For the text-containing cell, return its midpoint in (x, y) coordinate format. 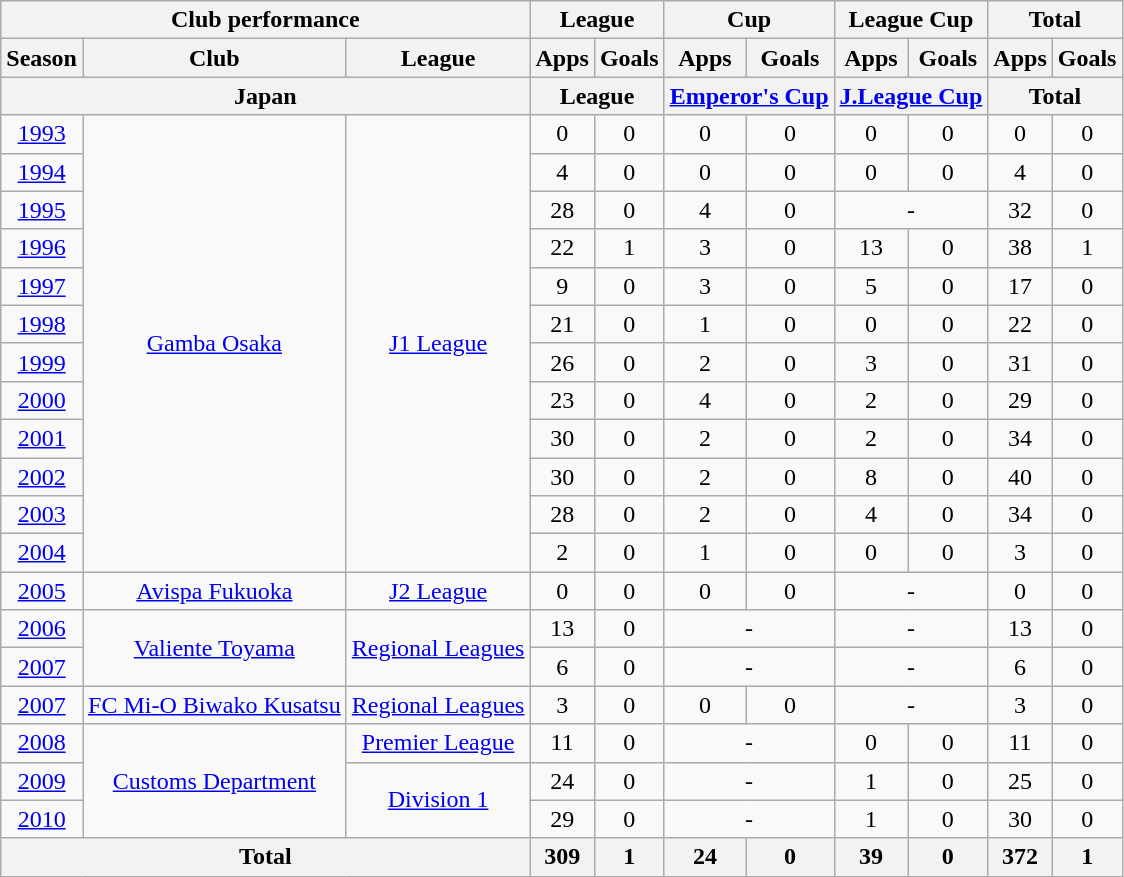
Premier League (438, 743)
Season (42, 58)
J.League Cup (911, 96)
2006 (42, 629)
1996 (42, 248)
J2 League (438, 591)
309 (562, 857)
25 (1020, 781)
372 (1020, 857)
Valiente Toyama (214, 648)
FC Mi-O Biwako Kusatsu (214, 705)
1999 (42, 362)
17 (1020, 286)
1995 (42, 210)
2000 (42, 400)
9 (562, 286)
1993 (42, 134)
26 (562, 362)
38 (1020, 248)
2004 (42, 553)
Club (214, 58)
2008 (42, 743)
Club performance (266, 20)
J1 League (438, 344)
40 (1020, 477)
2002 (42, 477)
8 (871, 477)
Cup (749, 20)
2001 (42, 438)
2005 (42, 591)
1998 (42, 324)
31 (1020, 362)
Customs Department (214, 781)
5 (871, 286)
Gamba Osaka (214, 344)
2009 (42, 781)
2010 (42, 819)
2003 (42, 515)
Division 1 (438, 800)
Japan (266, 96)
League Cup (911, 20)
21 (562, 324)
23 (562, 400)
Emperor's Cup (749, 96)
1994 (42, 172)
Avispa Fukuoka (214, 591)
1997 (42, 286)
39 (871, 857)
32 (1020, 210)
